Find where the given text appears and provide that cell's center as [X, Y] coordinate. 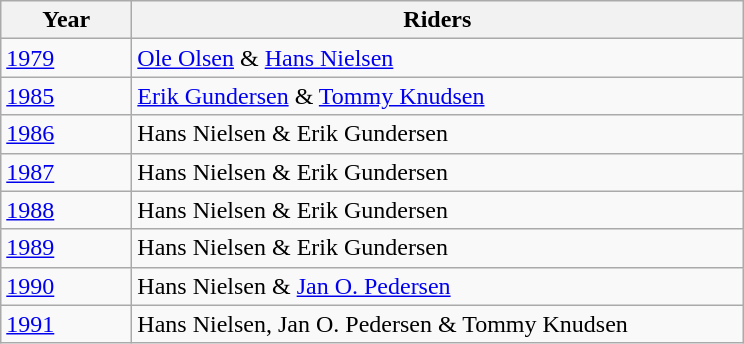
1986 [66, 134]
1989 [66, 248]
Riders [438, 20]
1979 [66, 58]
Hans Nielsen, Jan O. Pedersen & Tommy Knudsen [438, 324]
1991 [66, 324]
Hans Nielsen & Jan O. Pedersen [438, 286]
1985 [66, 96]
Erik Gundersen & Tommy Knudsen [438, 96]
Ole Olsen & Hans Nielsen [438, 58]
1990 [66, 286]
Year [66, 20]
1987 [66, 172]
1988 [66, 210]
